Locate the cell with the specified text and output its [x, y] center coordinate. 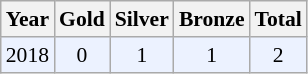
2 [278, 55]
Year [28, 19]
Bronze [212, 19]
Silver [142, 19]
Total [278, 19]
2018 [28, 55]
0 [82, 55]
Gold [82, 19]
